Pinpoint the cell where the given text exists, returning its (x, y) midpoint coordinate. 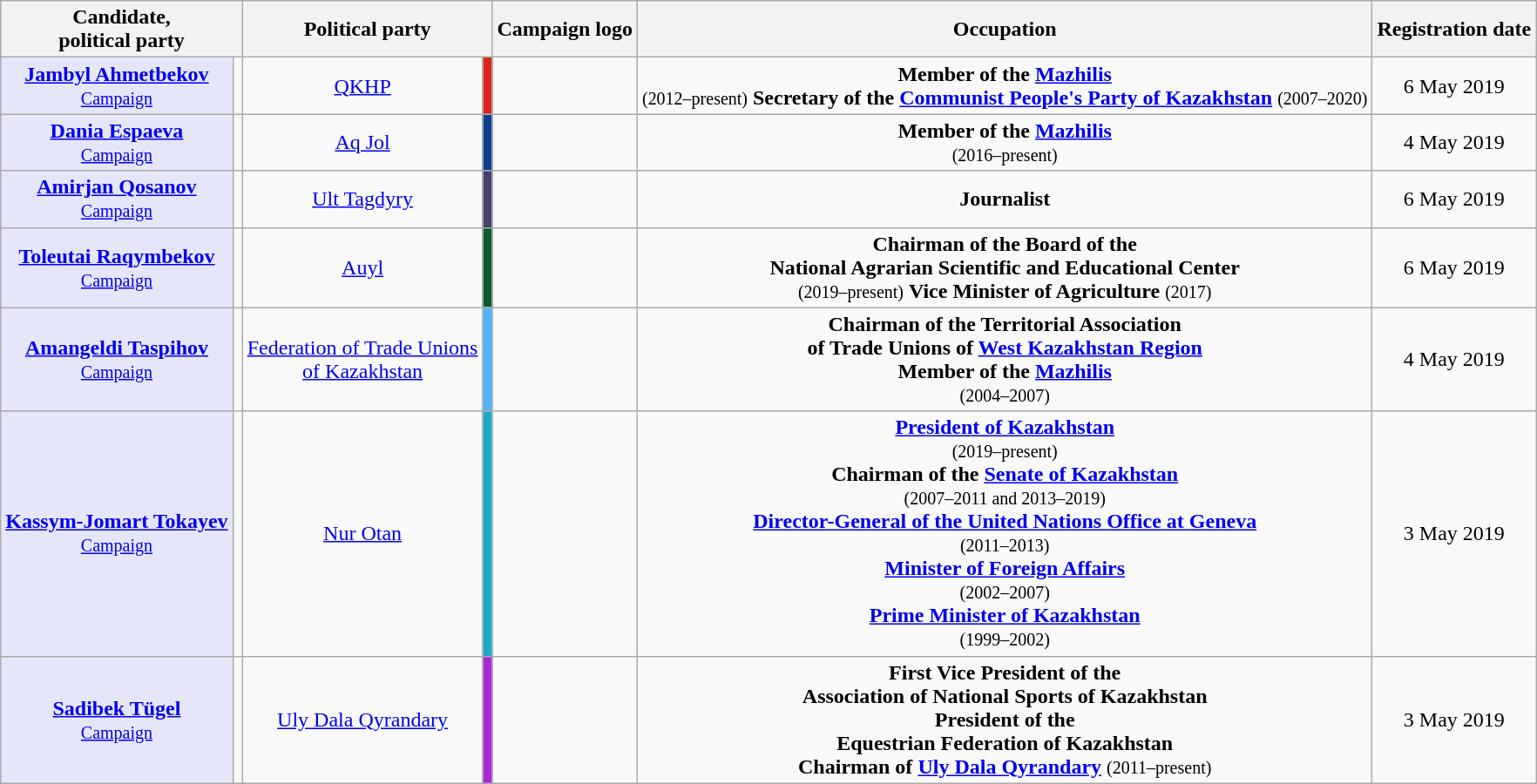
Registration date (1454, 30)
Member of the Mazhilis(2016–present) (1005, 143)
Candidate,political party (122, 30)
Occupation (1005, 30)
Auyl (362, 267)
Journalist (1005, 199)
Toleutai RaqymbekovCampaign (117, 267)
Campaign logo (565, 30)
Ult Tagdyry (362, 199)
Nur Otan (362, 533)
Amirjan QosanovCampaign (117, 199)
Chairman of the Board of theNational Agrarian Scientific and Educational Center(2019–present) Vice Minister of Agriculture (2017) (1005, 267)
Political party (368, 30)
Uly Dala Qyrandary (362, 720)
QKHP (362, 85)
Chairman of the Territorial Associationof Trade Unions of West Kazakhstan RegionMember of the Mazhilis(2004–2007) (1005, 359)
Aq Jol (362, 143)
Amangeldi TaspihovCampaign (117, 359)
Jambyl AhmetbekovCampaign (117, 85)
Federation of Trade Unionsof Kazakhstan (362, 359)
Member of the Mazhilis(2012–present) Secretary of the Communist People's Party of Kazakhstan (2007–2020) (1005, 85)
Sadibek TügelCampaign (117, 720)
Dania EspaevaCampaign (117, 143)
Kassym-Jomart TokayevCampaign (117, 533)
